Detect which cell encompasses the target text, then output its (X, Y) center coordinate. 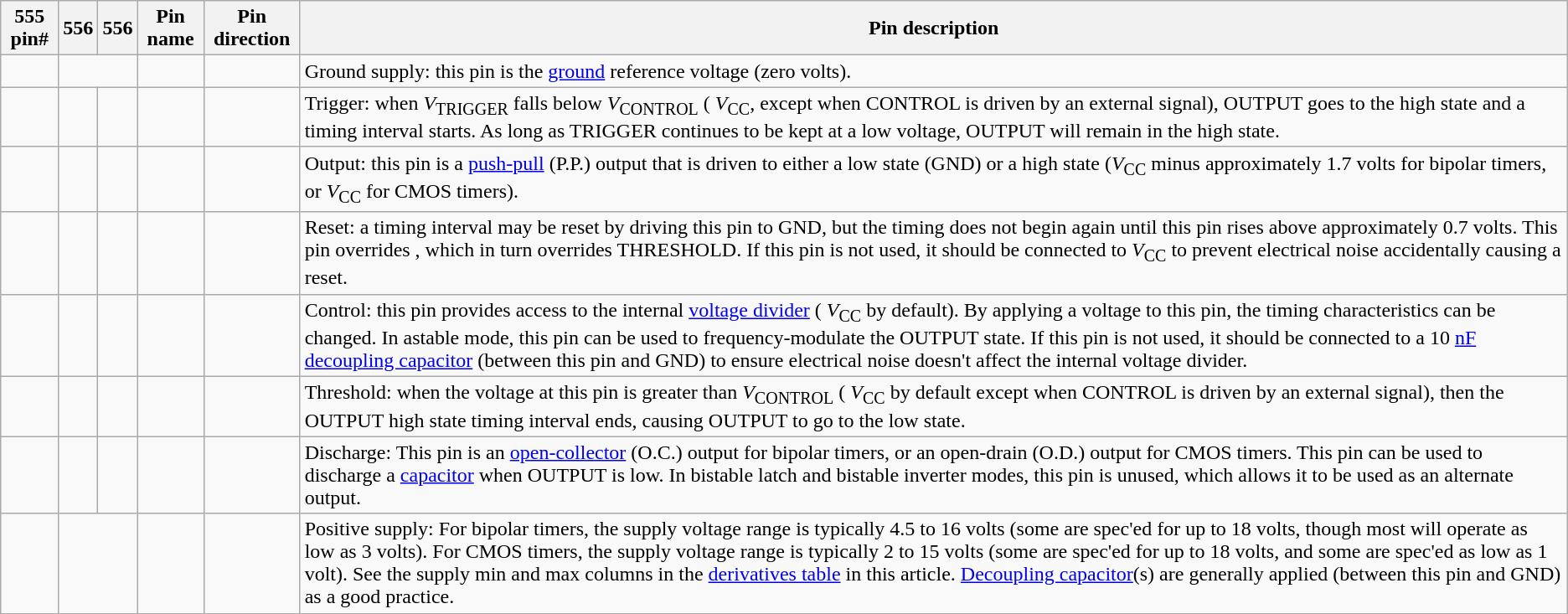
555 pin# (30, 28)
Ground supply: this pin is the ground reference voltage (zero volts). (933, 71)
Pin direction (251, 28)
Pin name (171, 28)
Pin description (933, 28)
